Return (x, y) of the center of cell containing provided text 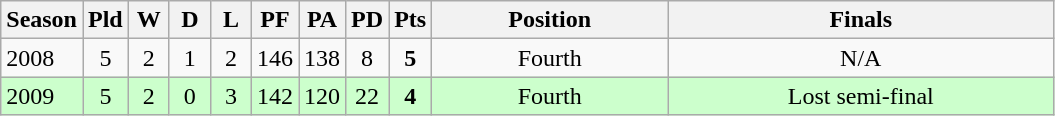
N/A (861, 58)
D (190, 20)
1 (190, 58)
Pts (410, 20)
Position (550, 20)
138 (322, 58)
146 (274, 58)
Pld (105, 20)
PD (368, 20)
L (230, 20)
2008 (42, 58)
PA (322, 20)
Season (42, 20)
W (148, 20)
0 (190, 96)
142 (274, 96)
22 (368, 96)
2009 (42, 96)
Lost semi-final (861, 96)
120 (322, 96)
3 (230, 96)
4 (410, 96)
8 (368, 58)
Finals (861, 20)
PF (274, 20)
